Detect which cell encompasses the target text, then output its (X, Y) center coordinate. 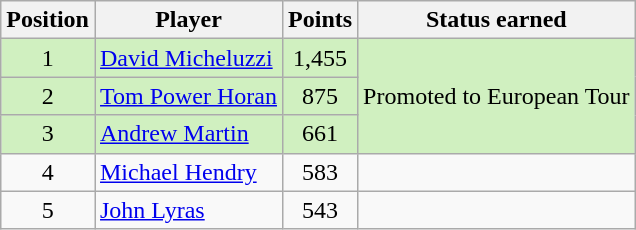
Points (320, 20)
2 (48, 96)
543 (320, 210)
John Lyras (188, 210)
1,455 (320, 58)
1 (48, 58)
5 (48, 210)
Position (48, 20)
Michael Hendry (188, 172)
3 (48, 134)
4 (48, 172)
Tom Power Horan (188, 96)
Promoted to European Tour (497, 96)
661 (320, 134)
Player (188, 20)
Status earned (497, 20)
583 (320, 172)
875 (320, 96)
David Micheluzzi (188, 58)
Andrew Martin (188, 134)
